Identify which cell holds the provided text, then report its [X, Y] central coordinate. 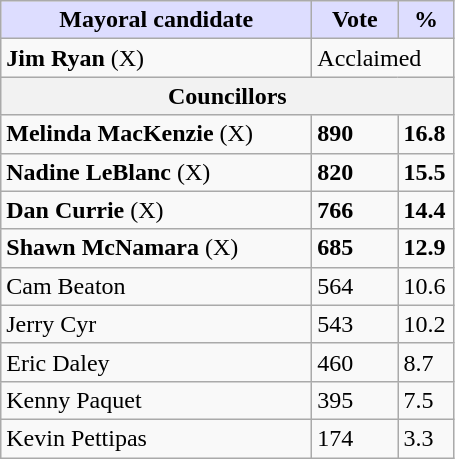
Mayoral candidate [156, 20]
Melinda MacKenzie (X) [156, 134]
7.5 [426, 400]
16.8 [426, 134]
Kenny Paquet [156, 400]
174 [355, 438]
% [426, 20]
890 [355, 134]
Vote [355, 20]
766 [355, 210]
460 [355, 362]
Eric Daley [156, 362]
Jerry Cyr [156, 324]
Acclaimed [383, 58]
15.5 [426, 172]
Councillors [228, 96]
12.9 [426, 248]
10.2 [426, 324]
Cam Beaton [156, 286]
8.7 [426, 362]
685 [355, 248]
3.3 [426, 438]
564 [355, 286]
10.6 [426, 286]
Jim Ryan (X) [156, 58]
14.4 [426, 210]
Kevin Pettipas [156, 438]
Nadine LeBlanc (X) [156, 172]
395 [355, 400]
820 [355, 172]
Dan Currie (X) [156, 210]
543 [355, 324]
Shawn McNamara (X) [156, 248]
